Identify which cell holds the provided text, then report its [X, Y] central coordinate. 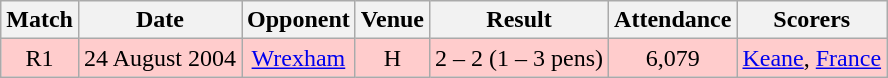
Result [520, 20]
Keane, France [812, 58]
Date [160, 20]
Attendance [673, 20]
R1 [40, 58]
Opponent [299, 20]
H [392, 58]
6,079 [673, 58]
Venue [392, 20]
Scorers [812, 20]
Match [40, 20]
24 August 2004 [160, 58]
Wrexham [299, 58]
2 – 2 (1 – 3 pens) [520, 58]
